Search for the cell housing the specified text and yield its [x, y] center coordinate. 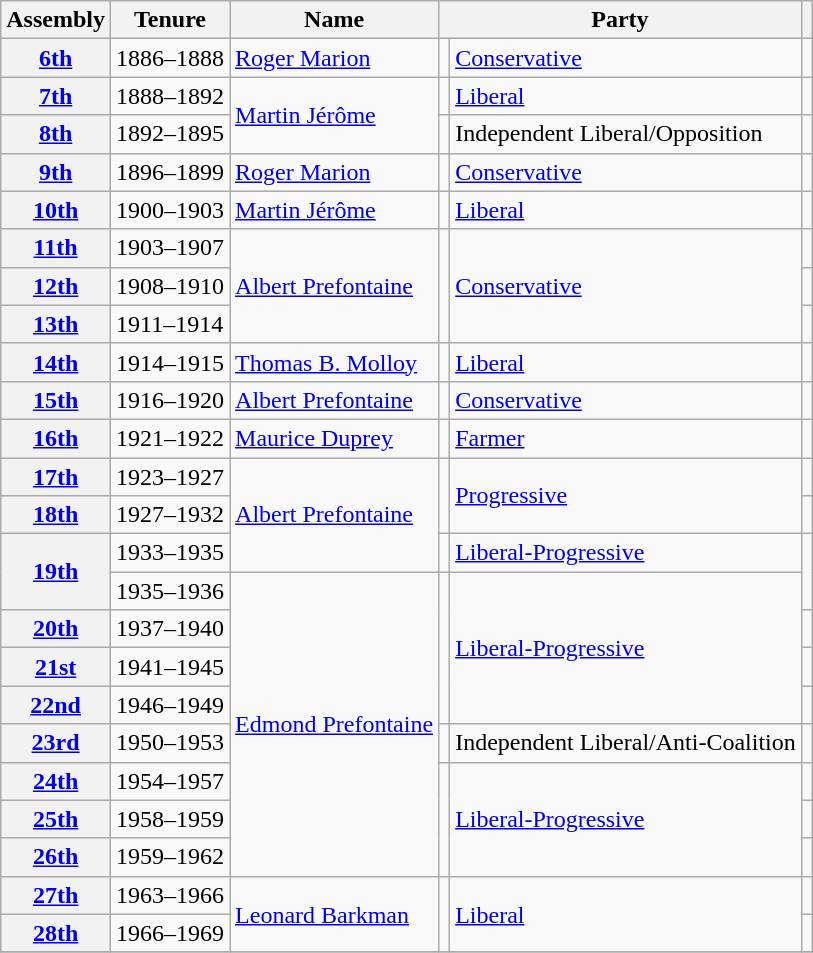
1963–1966 [170, 895]
Name [334, 20]
6th [56, 58]
8th [56, 134]
14th [56, 362]
Progressive [626, 496]
1886–1888 [170, 58]
19th [56, 572]
1966–1969 [170, 933]
1935–1936 [170, 591]
Independent Liberal/Opposition [626, 134]
1959–1962 [170, 857]
Tenure [170, 20]
1888–1892 [170, 96]
1911–1914 [170, 324]
20th [56, 629]
Farmer [626, 438]
21st [56, 667]
1946–1949 [170, 705]
10th [56, 210]
Maurice Duprey [334, 438]
Edmond Prefontaine [334, 724]
18th [56, 515]
1958–1959 [170, 819]
1923–1927 [170, 477]
1914–1915 [170, 362]
23rd [56, 743]
16th [56, 438]
28th [56, 933]
1927–1932 [170, 515]
1908–1910 [170, 286]
1937–1940 [170, 629]
11th [56, 248]
1916–1920 [170, 400]
1941–1945 [170, 667]
26th [56, 857]
15th [56, 400]
Thomas B. Molloy [334, 362]
13th [56, 324]
7th [56, 96]
24th [56, 781]
1900–1903 [170, 210]
Party [620, 20]
12th [56, 286]
25th [56, 819]
17th [56, 477]
1954–1957 [170, 781]
1896–1899 [170, 172]
Leonard Barkman [334, 914]
Assembly [56, 20]
1950–1953 [170, 743]
1903–1907 [170, 248]
27th [56, 895]
9th [56, 172]
1892–1895 [170, 134]
1921–1922 [170, 438]
Independent Liberal/Anti-Coalition [626, 743]
1933–1935 [170, 553]
22nd [56, 705]
